Capture the cell that displays the provided text and extract its (X, Y) central coordinate. 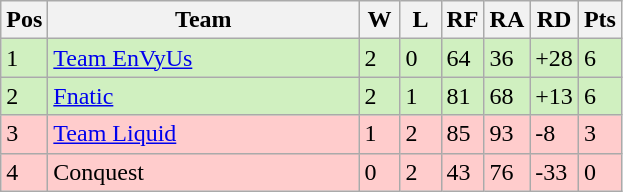
RF (462, 20)
64 (462, 58)
43 (462, 172)
85 (462, 134)
76 (507, 172)
Conquest (204, 172)
Team Liquid (204, 134)
RD (554, 20)
+28 (554, 58)
Pos (24, 20)
81 (462, 96)
4 (24, 172)
L (420, 20)
Pts (600, 20)
93 (507, 134)
68 (507, 96)
RA (507, 20)
-33 (554, 172)
36 (507, 58)
Team (204, 20)
W (380, 20)
+13 (554, 96)
Fnatic (204, 96)
Team EnVyUs (204, 58)
-8 (554, 134)
